Locate the cell with the specified text and output its [X, Y] center coordinate. 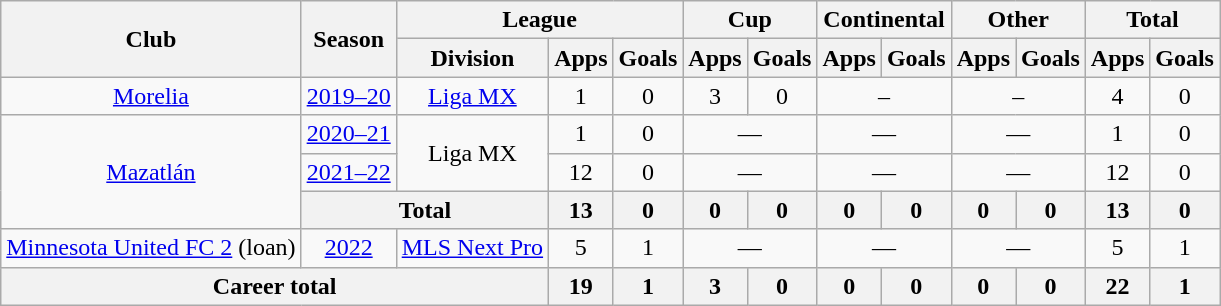
22 [1117, 286]
Division [472, 58]
Morelia [151, 96]
League [540, 20]
2022 [348, 248]
Season [348, 39]
2021–22 [348, 172]
Minnesota United FC 2 (loan) [151, 248]
2020–21 [348, 134]
Club [151, 39]
Other [1018, 20]
Career total [275, 286]
Mazatlán [151, 172]
4 [1117, 96]
MLS Next Pro [472, 248]
Cup [750, 20]
2019–20 [348, 96]
Continental [884, 20]
19 [581, 286]
